For the text-containing cell, return its midpoint in (x, y) coordinate format. 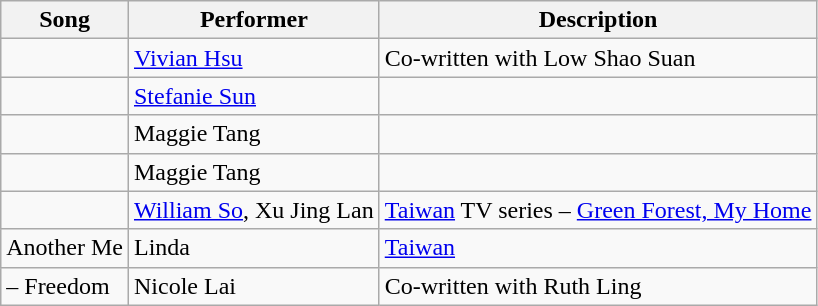
Taiwan (598, 248)
– Freedom (65, 286)
Vivian Hsu (254, 58)
Song (65, 20)
Description (598, 20)
Co-written with Low Shao Suan (598, 58)
Linda (254, 248)
Co-written with Ruth Ling (598, 286)
Stefanie Sun (254, 96)
Performer (254, 20)
Nicole Lai (254, 286)
William So, Xu Jing Lan (254, 210)
Taiwan TV series – Green Forest, My Home (598, 210)
Another Me (65, 248)
